Capture the cell that displays the provided text and extract its [X, Y] central coordinate. 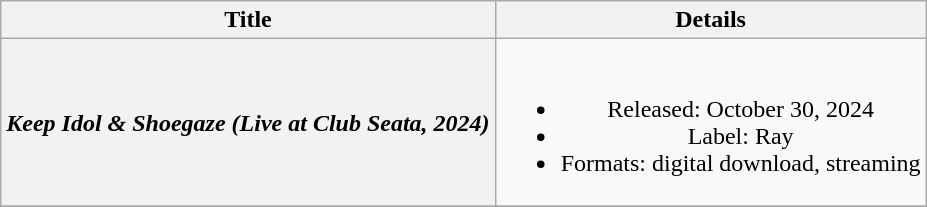
Details [710, 20]
Released: October 30, 2024Label: RayFormats: digital download, streaming [710, 122]
Title [248, 20]
Keep Idol & Shoegaze (Live at Club Seata, 2024) [248, 122]
